From the cell containing the given text, extract its center point as (x, y) coordinate. 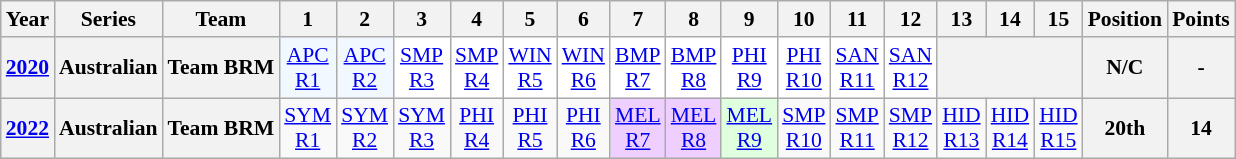
15 (1058, 19)
N/C (1125, 68)
MELR7 (638, 128)
SMPR10 (804, 128)
12 (910, 19)
PHIR4 (476, 128)
- (1201, 68)
3 (422, 19)
HIDR15 (1058, 128)
4 (476, 19)
SMPR11 (856, 128)
PHIR6 (584, 128)
6 (584, 19)
MELR8 (694, 128)
PHIR10 (804, 68)
20th (1125, 128)
SYMR3 (422, 128)
Series (108, 19)
HIDR14 (1010, 128)
Year (28, 19)
2020 (28, 68)
SYMR1 (308, 128)
SMPR12 (910, 128)
HIDR13 (961, 128)
13 (961, 19)
2022 (28, 128)
BMPR7 (638, 68)
5 (530, 19)
WINR6 (584, 68)
8 (694, 19)
7 (638, 19)
SYMR2 (364, 128)
2 (364, 19)
SMPR4 (476, 68)
10 (804, 19)
11 (856, 19)
SANR11 (856, 68)
Position (1125, 19)
Points (1201, 19)
APCR1 (308, 68)
SANR12 (910, 68)
MELR9 (749, 128)
Team (222, 19)
APCR2 (364, 68)
BMPR8 (694, 68)
PHIR5 (530, 128)
1 (308, 19)
WINR5 (530, 68)
9 (749, 19)
PHIR9 (749, 68)
SMPR3 (422, 68)
